Provide the (x, y) coordinate of the cell's center where the given text is located.  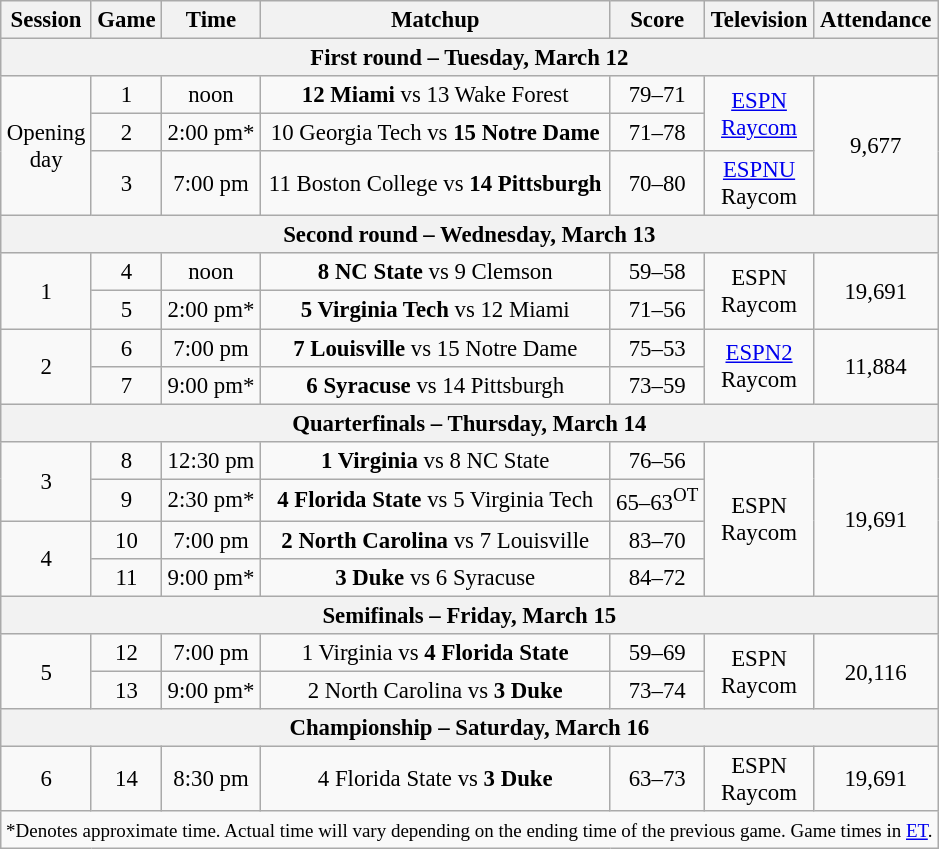
11 Boston College vs 14 Pittsburgh (434, 184)
1 Virginia vs 8 NC State (434, 460)
83–70 (658, 540)
4 Florida State vs 3 Duke (434, 780)
5 Virginia Tech vs 12 Miami (434, 310)
71–56 (658, 310)
2 North Carolina vs 3 Duke (434, 691)
ESPN2Raycom (758, 366)
Openingday (46, 146)
59–58 (658, 273)
7 (126, 385)
13 (126, 691)
12 (126, 653)
8:30 pm (210, 780)
10 (126, 540)
Semifinals – Friday, March 15 (470, 615)
11 (126, 578)
65–63OT (658, 500)
59–69 (658, 653)
6 Syracuse vs 14 Pittsburgh (434, 385)
7 Louisville vs 15 Notre Dame (434, 348)
76–56 (658, 460)
2 North Carolina vs 7 Louisville (434, 540)
Quarterfinals – Thursday, March 14 (470, 423)
8 NC State vs 9 Clemson (434, 273)
8 (126, 460)
63–73 (658, 780)
Session (46, 20)
Attendance (876, 20)
20,116 (876, 672)
12 Miami vs 13 Wake Forest (434, 95)
Score (658, 20)
71–78 (658, 133)
Matchup (434, 20)
2:30 pm* (210, 500)
73–59 (658, 385)
14 (126, 780)
10 Georgia Tech vs 15 Notre Dame (434, 133)
Television (758, 20)
9,677 (876, 146)
4 Florida State vs 5 Virginia Tech (434, 500)
*Denotes approximate time. Actual time will vary depending on the ending time of the previous game. Game times in ET. (470, 830)
9 (126, 500)
75–53 (658, 348)
1 Virginia vs 4 Florida State (434, 653)
3 Duke vs 6 Syracuse (434, 578)
11,884 (876, 366)
79–71 (658, 95)
Game (126, 20)
Time (210, 20)
84–72 (658, 578)
70–80 (658, 184)
Championship – Saturday, March 16 (470, 728)
ESPNURaycom (758, 184)
First round – Tuesday, March 12 (470, 58)
73–74 (658, 691)
Second round – Wednesday, March 13 (470, 235)
12:30 pm (210, 460)
